From the cell containing the given text, extract its center point as [x, y] coordinate. 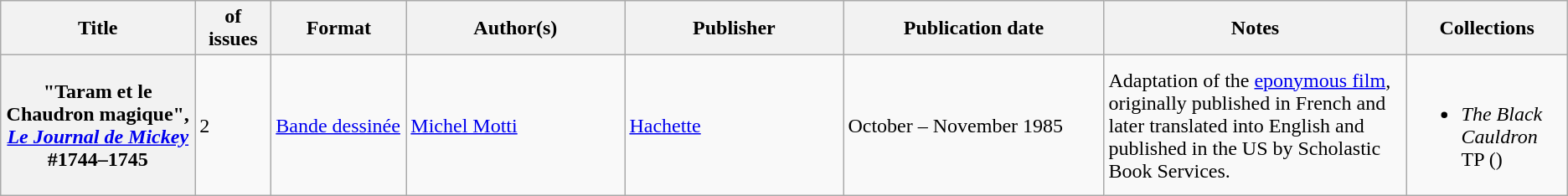
"Taram et le Chaudron magique", Le Journal de Mickey #1744–1745 [98, 126]
Author(s) [516, 28]
of issues [233, 28]
Hachette [734, 126]
Notes [1255, 28]
Collections [1487, 28]
The Black Cauldron TP () [1487, 126]
Michel Motti [516, 126]
2 [233, 126]
Format [338, 28]
Publication date [973, 28]
Title [98, 28]
Publisher [734, 28]
Bande dessinée [338, 126]
October – November 1985 [973, 126]
